Return [X, Y] of the center of cell containing provided text 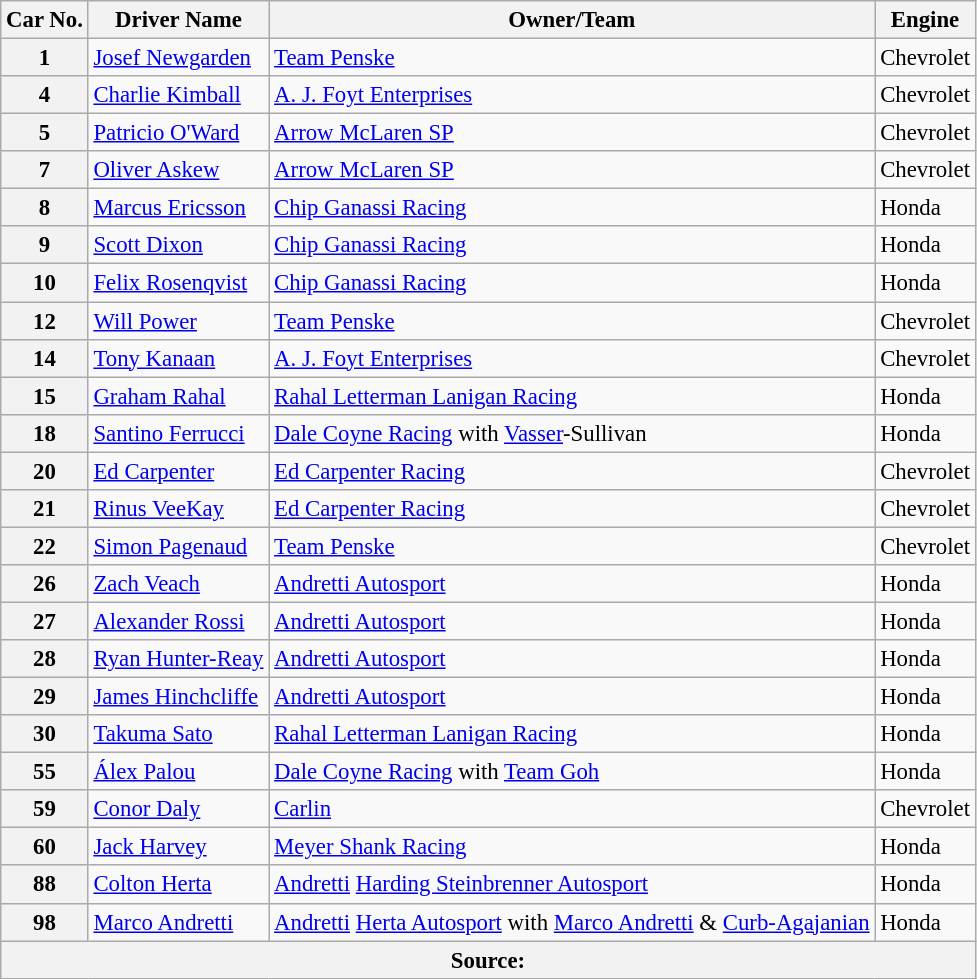
29 [44, 697]
15 [44, 396]
7 [44, 170]
1 [44, 58]
Tony Kanaan [178, 358]
Andretti Harding Steinbrenner Autosport [572, 885]
Marco Andretti [178, 922]
12 [44, 321]
30 [44, 734]
22 [44, 546]
Charlie Kimball [178, 95]
Santino Ferrucci [178, 433]
Patricio O'Ward [178, 133]
60 [44, 847]
Felix Rosenqvist [178, 283]
Conor Daly [178, 809]
88 [44, 885]
Dale Coyne Racing with Vasser-Sullivan [572, 433]
Ed Carpenter [178, 471]
26 [44, 584]
14 [44, 358]
5 [44, 133]
9 [44, 245]
Oliver Askew [178, 170]
4 [44, 95]
Marcus Ericsson [178, 208]
Takuma Sato [178, 734]
Rinus VeeKay [178, 509]
Alexander Rossi [178, 621]
27 [44, 621]
James Hinchcliffe [178, 697]
Simon Pagenaud [178, 546]
55 [44, 772]
Source: [488, 960]
Colton Herta [178, 885]
Carlin [572, 809]
Josef Newgarden [178, 58]
21 [44, 509]
28 [44, 659]
Car No. [44, 20]
20 [44, 471]
Graham Rahal [178, 396]
Owner/Team [572, 20]
Andretti Herta Autosport with Marco Andretti & Curb-Agajanian [572, 922]
Zach Veach [178, 584]
Álex Palou [178, 772]
Ryan Hunter-Reay [178, 659]
10 [44, 283]
8 [44, 208]
Scott Dixon [178, 245]
Will Power [178, 321]
Jack Harvey [178, 847]
18 [44, 433]
59 [44, 809]
Dale Coyne Racing with Team Goh [572, 772]
98 [44, 922]
Driver Name [178, 20]
Meyer Shank Racing [572, 847]
Engine [925, 20]
